Scan for the cell matching the given text and deliver its [X, Y] coordinate at center. 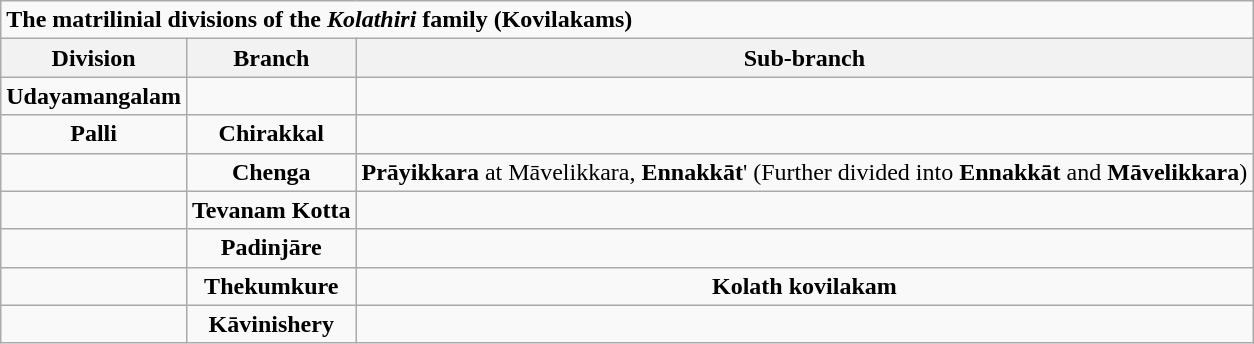
Chenga [271, 172]
Sub-branch [804, 58]
Kāvinishery [271, 324]
Kolath kovilakam [804, 286]
Thekumkure [271, 286]
Branch [271, 58]
Palli [94, 134]
The matrilinial divisions of the Kolathiri family (Kovilakams) [627, 20]
Prāyikkara at Māvelikkara, Ennakkāt' (Further divided into Ennakkāt and Māvelikkara) [804, 172]
Tevanam Kotta [271, 210]
Udayamangalam [94, 96]
Chirakkal [271, 134]
Division [94, 58]
Padinjāre [271, 248]
